Capture the cell that displays the provided text and extract its [x, y] central coordinate. 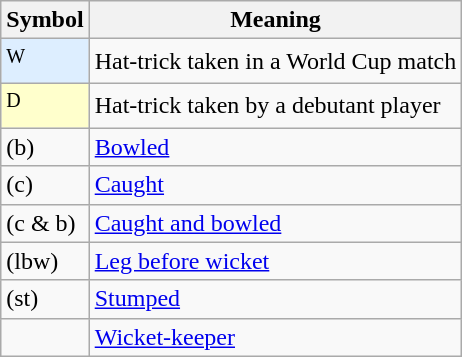
Stumped [276, 299]
Bowled [276, 147]
D [45, 106]
Leg before wicket [276, 261]
(b) [45, 147]
(c) [45, 185]
(lbw) [45, 261]
Symbol [45, 20]
Caught [276, 185]
Wicket-keeper [276, 337]
W [45, 62]
Hat-trick taken in a World Cup match [276, 62]
(c & b) [45, 223]
Hat-trick taken by a debutant player [276, 106]
(st) [45, 299]
Meaning [276, 20]
Caught and bowled [276, 223]
